Locate the cell with the specified text and output its (x, y) center coordinate. 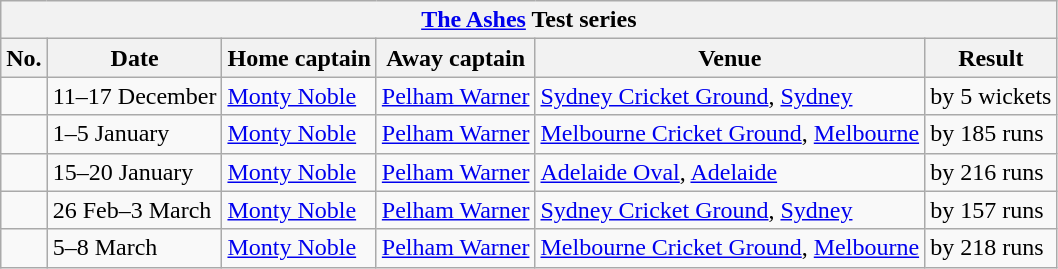
Date (134, 58)
No. (24, 58)
Home captain (299, 58)
11–17 December (134, 96)
1–5 January (134, 134)
15–20 January (134, 172)
by 157 runs (991, 210)
26 Feb–3 March (134, 210)
by 5 wickets (991, 96)
The Ashes Test series (529, 20)
by 185 runs (991, 134)
by 216 runs (991, 172)
Adelaide Oval, Adelaide (730, 172)
Result (991, 58)
Venue (730, 58)
5–8 March (134, 248)
Away captain (456, 58)
by 218 runs (991, 248)
